Extract the (x, y) coordinate from the center of the cell holding the provided text.  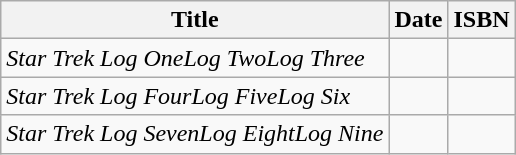
ISBN (482, 20)
Title (195, 20)
Star Trek Log OneLog TwoLog Three (195, 58)
Star Trek Log FourLog FiveLog Six (195, 96)
Star Trek Log SevenLog EightLog Nine (195, 134)
Date (418, 20)
